Output the [X, Y] coordinate of the center of the cell containing the given text.  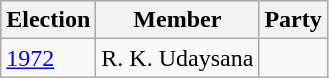
R. K. Udaysana [178, 58]
1972 [48, 58]
Party [293, 20]
Election [48, 20]
Member [178, 20]
